Search for the cell housing the specified text and yield its [x, y] center coordinate. 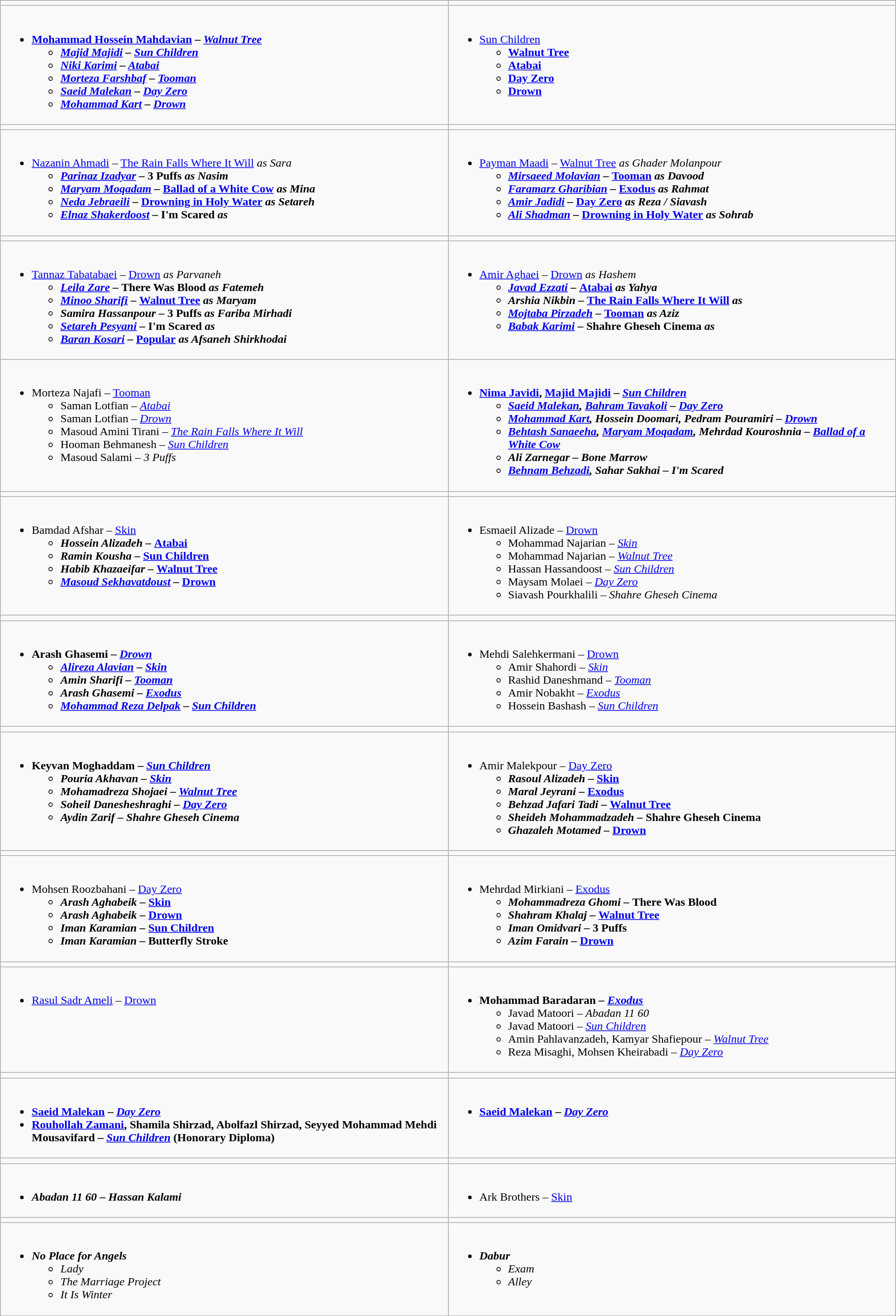
Mehdi Salehkermani – DrownAmir Shahordi – SkinRashid Daneshmand – ToomanAmir Nobakht – ExodusHossein Bashash – Sun Children [672, 673]
Sun ChildrenWalnut TreeAtabaiDay ZeroDrown [672, 65]
Mohsen Roozbahani – Day ZeroArash Aghabeik – SkinArash Aghabeik – DrownIman Karamian – Sun ChildrenIman Karamian – Butterfly Stroke [224, 909]
Arash Ghasemi – DrownAlireza Alavian – SkinAmin Sharifi – ToomanArash Ghasemi – ExodusMohammad Reza Delpak – Sun Children [224, 673]
Bamdad Afshar – SkinHossein Alizadeh – AtabaiRamin Kousha – Sun ChildrenHabib Khazaeifar – Walnut TreeMasoud Sekhavatdoust – Drown [224, 556]
Saeid Malekan – Day Zero [672, 1118]
Mehrdad Mirkiani – ExodusMohammadreza Ghomi – There Was BloodShahram Khalaj – Walnut TreeIman Omidvari – 3 PuffsAzim Farain – Drown [672, 909]
Saeid Malekan – Day ZeroRouhollah Zamani, Shamila Shirzad, Abolfazl Shirzad, Seyyed Mohammad Mehdi Mousavifard – Sun Children (Honorary Diploma) [224, 1118]
Abadan 11 60 – Hassan Kalami [224, 1190]
DaburExamAlley [672, 1269]
Ark Brothers – Skin [672, 1190]
Rasul Sadr Ameli – Drown [224, 1020]
No Place for AngelsLadyThe Marriage ProjectIt Is Winter [224, 1269]
